Return the (x, y) coordinate for the center point of the cell that contains the specified text.  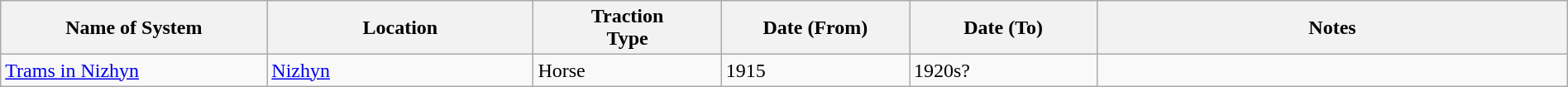
Date (From) (815, 28)
Trams in Nizhyn (134, 70)
1920s? (1004, 70)
Nizhyn (400, 70)
Location (400, 28)
Horse (627, 70)
Name of System (134, 28)
1915 (815, 70)
Notes (1332, 28)
Date (To) (1004, 28)
TractionType (627, 28)
